For the text-containing cell, return its midpoint in (X, Y) coordinate format. 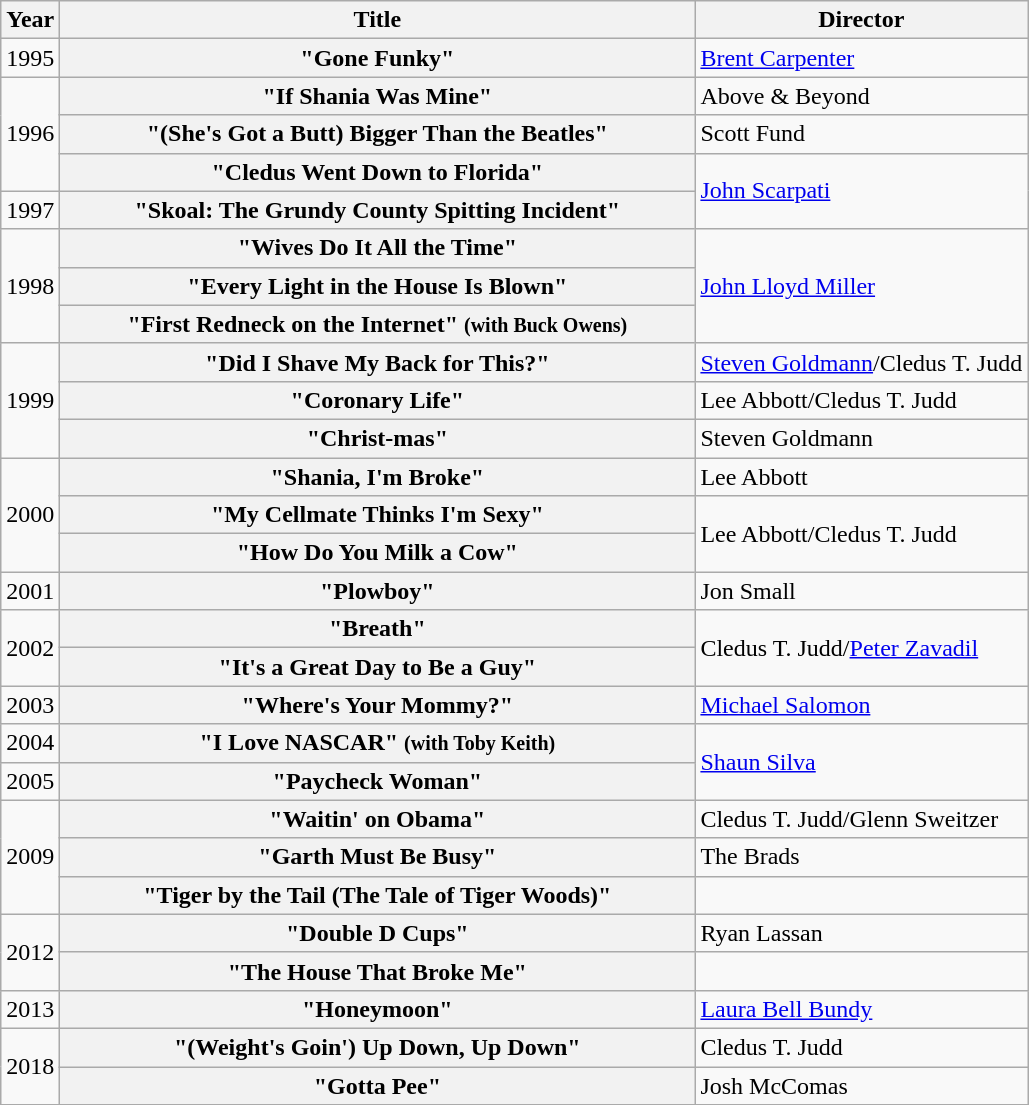
Brent Carpenter (862, 58)
2009 (30, 857)
"Skoal: The Grundy County Spitting Incident" (378, 210)
2003 (30, 705)
The Brads (862, 857)
Laura Bell Bundy (862, 1009)
2018 (30, 1066)
Shaun Silva (862, 762)
"Honeymoon" (378, 1009)
Michael Salomon (862, 705)
"(She's Got a Butt) Bigger Than the Beatles" (378, 134)
2013 (30, 1009)
"Gone Funky" (378, 58)
Josh McComas (862, 1085)
2000 (30, 515)
Lee Abbott (862, 477)
"My Cellmate Thinks I'm Sexy" (378, 515)
"Wives Do It All the Time" (378, 248)
Scott Fund (862, 134)
Director (862, 20)
"It's a Great Day to Be a Guy" (378, 667)
"Where's Your Mommy?" (378, 705)
"The House That Broke Me" (378, 971)
Title (378, 20)
1999 (30, 400)
1997 (30, 210)
"Breath" (378, 629)
"First Redneck on the Internet" (with Buck Owens) (378, 324)
Cledus T. Judd/Glenn Sweitzer (862, 819)
"Coronary Life" (378, 400)
Jon Small (862, 591)
"I Love NASCAR" (with Toby Keith) (378, 743)
Cledus T. Judd/Peter Zavadil (862, 648)
Ryan Lassan (862, 933)
"Did I Shave My Back for This?" (378, 362)
"Christ-mas" (378, 438)
"If Shania Was Mine" (378, 96)
"Plowboy" (378, 591)
1998 (30, 286)
John Lloyd Miller (862, 286)
"(Weight's Goin') Up Down, Up Down" (378, 1047)
Year (30, 20)
"Gotta Pee" (378, 1085)
2005 (30, 781)
John Scarpati (862, 191)
"Double D Cups" (378, 933)
"Garth Must Be Busy" (378, 857)
2012 (30, 952)
1995 (30, 58)
Steven Goldmann/Cledus T. Judd (862, 362)
"Paycheck Woman" (378, 781)
"Every Light in the House Is Blown" (378, 286)
2004 (30, 743)
"Cledus Went Down to Florida" (378, 172)
Steven Goldmann (862, 438)
"Shania, I'm Broke" (378, 477)
"How Do You Milk a Cow" (378, 553)
2001 (30, 591)
1996 (30, 134)
Cledus T. Judd (862, 1047)
Above & Beyond (862, 96)
2002 (30, 648)
"Tiger by the Tail (The Tale of Tiger Woods)" (378, 895)
"Waitin' on Obama" (378, 819)
